Provide the (x, y) coordinate of the cell's center where the given text is located.  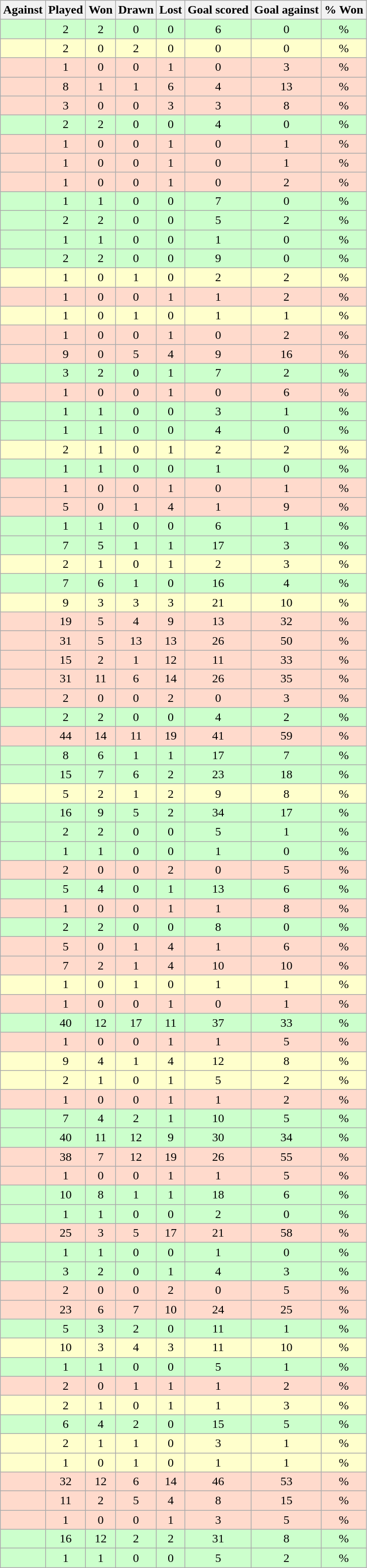
50 (287, 641)
Won (100, 10)
Against (23, 10)
37 (218, 1023)
% Won (343, 10)
41 (218, 736)
38 (65, 1156)
30 (218, 1137)
Drawn (136, 10)
Lost (171, 10)
24 (218, 1309)
53 (287, 1482)
35 (287, 679)
46 (218, 1482)
Goal against (287, 10)
59 (287, 736)
58 (287, 1233)
Played (65, 10)
55 (287, 1156)
44 (65, 736)
Goal scored (218, 10)
